Locate the cell with the specified text and output its [X, Y] center coordinate. 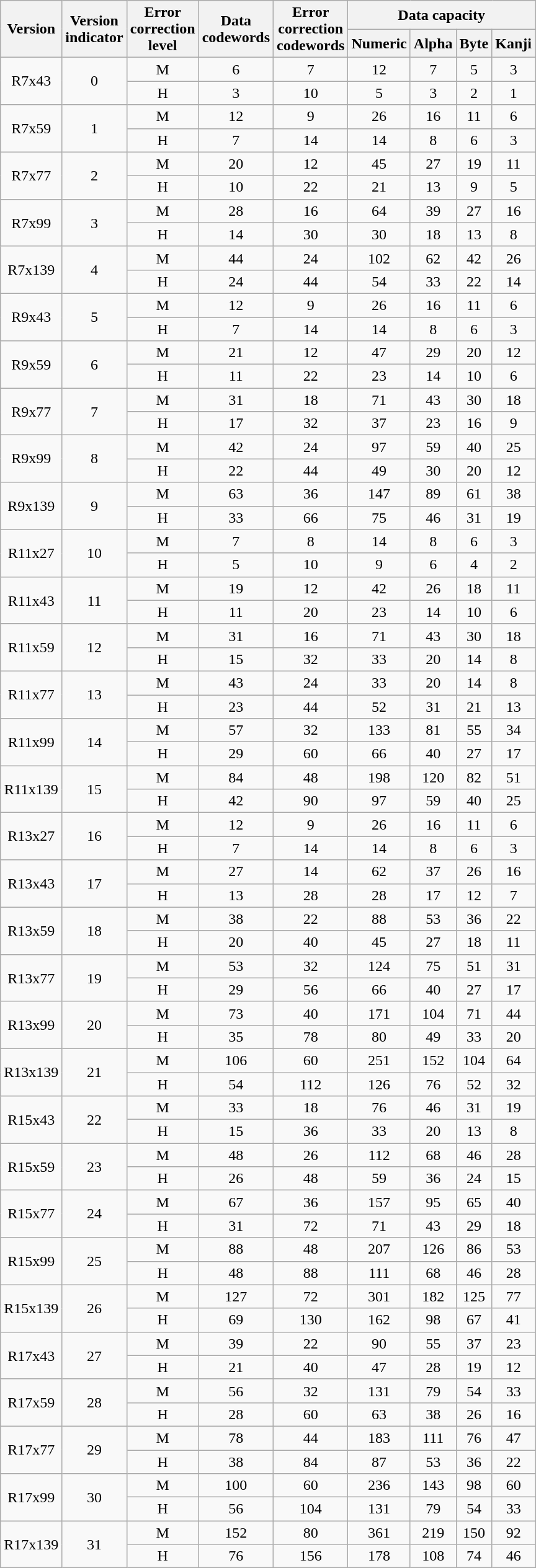
Numeric [379, 43]
251 [379, 1060]
61 [474, 494]
162 [379, 1320]
Alpha [433, 43]
35 [236, 1037]
125 [474, 1296]
171 [379, 1013]
R11x77 [31, 694]
R7x139 [31, 270]
82 [474, 777]
130 [311, 1320]
Data capacity [442, 15]
69 [236, 1320]
100 [236, 1486]
301 [379, 1296]
R13x27 [31, 836]
Version [31, 29]
R17x59 [31, 1402]
Error correction level [163, 29]
183 [379, 1438]
Data codewords [236, 29]
89 [433, 494]
95 [433, 1202]
R13x139 [31, 1072]
219 [433, 1533]
R11x27 [31, 553]
34 [514, 730]
157 [379, 1202]
361 [379, 1533]
102 [379, 258]
R7x59 [31, 128]
108 [433, 1556]
R13x59 [31, 931]
198 [379, 777]
182 [433, 1296]
R17x77 [31, 1450]
147 [379, 494]
R17x43 [31, 1355]
127 [236, 1296]
R15x43 [31, 1120]
150 [474, 1533]
74 [474, 1556]
156 [311, 1556]
106 [236, 1060]
86 [474, 1249]
R15x139 [31, 1308]
Byte [474, 43]
Error correction codewords [311, 29]
R9x77 [31, 412]
R9x59 [31, 365]
R7x43 [31, 81]
R13x43 [31, 884]
Kanji [514, 43]
R17x139 [31, 1544]
R13x77 [31, 978]
143 [433, 1486]
R15x99 [31, 1261]
R9x99 [31, 459]
124 [379, 966]
R15x59 [31, 1167]
133 [379, 730]
R13x99 [31, 1025]
Version indicator [94, 29]
65 [474, 1202]
R17x99 [31, 1497]
R9x43 [31, 317]
R11x99 [31, 742]
81 [433, 730]
207 [379, 1249]
R7x77 [31, 175]
41 [514, 1320]
92 [514, 1533]
120 [433, 777]
57 [236, 730]
R7x99 [31, 223]
73 [236, 1013]
R11x139 [31, 789]
R11x43 [31, 600]
R9x139 [31, 506]
R11x59 [31, 647]
178 [379, 1556]
87 [379, 1461]
77 [514, 1296]
236 [379, 1486]
0 [94, 81]
R15x77 [31, 1214]
